Detect which cell encompasses the target text, then output its (x, y) center coordinate. 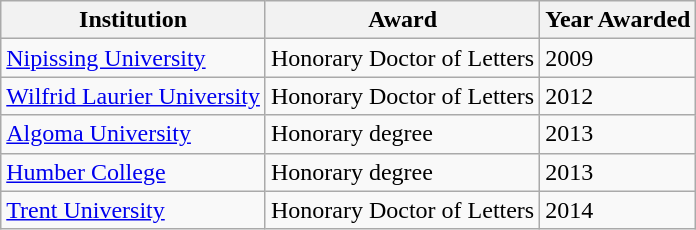
Year Awarded (618, 20)
Trent University (134, 210)
Algoma University (134, 134)
2009 (618, 58)
2012 (618, 96)
Humber College (134, 172)
Award (402, 20)
2014 (618, 210)
Wilfrid Laurier University (134, 96)
Institution (134, 20)
Nipissing University (134, 58)
